Detect which cell encompasses the target text, then output its (X, Y) center coordinate. 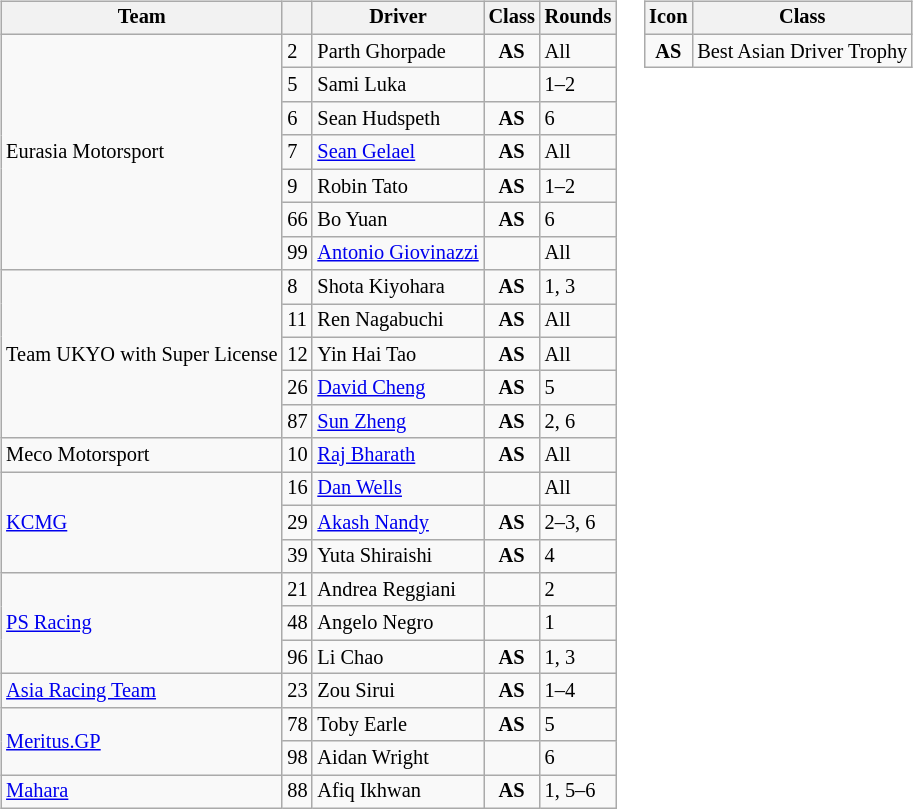
Best Asian Driver Trophy (802, 51)
Yin Hai Tao (398, 354)
12 (297, 354)
7 (297, 152)
2, 6 (578, 422)
Angelo Negro (398, 623)
Bo Yuan (398, 220)
96 (297, 657)
Li Chao (398, 657)
KCMG (142, 522)
Dan Wells (398, 489)
Shota Kiyohara (398, 287)
Afiq Ikhwan (398, 792)
66 (297, 220)
48 (297, 623)
9 (297, 186)
Zou Sirui (398, 691)
4 (578, 556)
Toby Earle (398, 724)
1–4 (578, 691)
23 (297, 691)
16 (297, 489)
Asia Racing Team (142, 691)
2–3, 6 (578, 522)
Robin Tato (398, 186)
Team UKYO with Super License (142, 354)
Ren Nagabuchi (398, 321)
Akash Nandy (398, 522)
Mahara (142, 792)
Sean Gelael (398, 152)
Meritus.GP (142, 740)
Eurasia Motorsport (142, 152)
99 (297, 253)
21 (297, 590)
Driver (398, 18)
78 (297, 724)
Meco Motorsport (142, 455)
11 (297, 321)
Parth Ghorpade (398, 51)
1 (578, 623)
29 (297, 522)
26 (297, 388)
1, 5–6 (578, 792)
39 (297, 556)
Team (142, 18)
Aidan Wright (398, 758)
8 (297, 287)
Antonio Giovinazzi (398, 253)
Andrea Reggiani (398, 590)
Rounds (578, 18)
88 (297, 792)
10 (297, 455)
Raj Bharath (398, 455)
PS Racing (142, 624)
Yuta Shiraishi (398, 556)
Sami Luka (398, 85)
Icon (668, 18)
87 (297, 422)
David Cheng (398, 388)
Sun Zheng (398, 422)
Sean Hudspeth (398, 119)
98 (297, 758)
